Determine the (X, Y) coordinate at the center of the cell enclosing the given text.  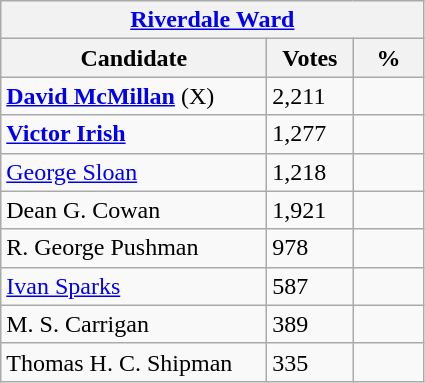
Dean G. Cowan (134, 210)
978 (310, 248)
% (388, 58)
2,211 (310, 96)
1,277 (310, 134)
M. S. Carrigan (134, 324)
587 (310, 286)
Thomas H. C. Shipman (134, 362)
George Sloan (134, 172)
Riverdale Ward (212, 20)
Votes (310, 58)
1,921 (310, 210)
R. George Pushman (134, 248)
Candidate (134, 58)
Victor Irish (134, 134)
Ivan Sparks (134, 286)
1,218 (310, 172)
389 (310, 324)
David McMillan (X) (134, 96)
335 (310, 362)
